Output the [x, y] coordinate of the center of the cell containing the given text.  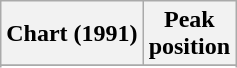
Chart (1991) [72, 34]
Peakposition [189, 34]
